Provide the [x, y] coordinate of the cell's center where the given text is located.  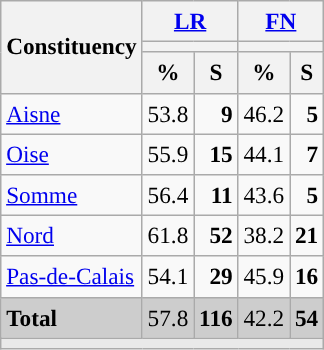
9 [216, 114]
LR [190, 20]
21 [307, 236]
54.1 [168, 276]
38.2 [264, 236]
54 [307, 318]
43.6 [264, 194]
Aisne [72, 114]
52 [216, 236]
42.2 [264, 318]
Pas-de-Calais [72, 276]
45.9 [264, 276]
116 [216, 318]
Nord [72, 236]
53.8 [168, 114]
55.9 [168, 154]
44.1 [264, 154]
57.8 [168, 318]
11 [216, 194]
Constituency [72, 46]
15 [216, 154]
7 [307, 154]
Oise [72, 154]
16 [307, 276]
56.4 [168, 194]
Total [72, 318]
29 [216, 276]
61.8 [168, 236]
46.2 [264, 114]
FN [281, 20]
Somme [72, 194]
